Return the (x, y) coordinate for the center point of the cell that contains the specified text.  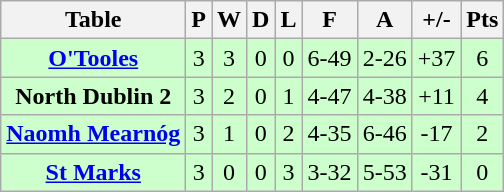
L (288, 20)
3-32 (330, 172)
A (384, 20)
6 (482, 58)
-17 (436, 134)
4 (482, 96)
6-49 (330, 58)
-31 (436, 172)
W (230, 20)
F (330, 20)
4-38 (384, 96)
D (261, 20)
6-46 (384, 134)
P (199, 20)
North Dublin 2 (94, 96)
5-53 (384, 172)
Pts (482, 20)
+11 (436, 96)
2-26 (384, 58)
+/- (436, 20)
4-47 (330, 96)
4-35 (330, 134)
Table (94, 20)
St Marks (94, 172)
Naomh Mearnóg (94, 134)
+37 (436, 58)
O'Tooles (94, 58)
